Locate the cell with the specified text and output its (x, y) center coordinate. 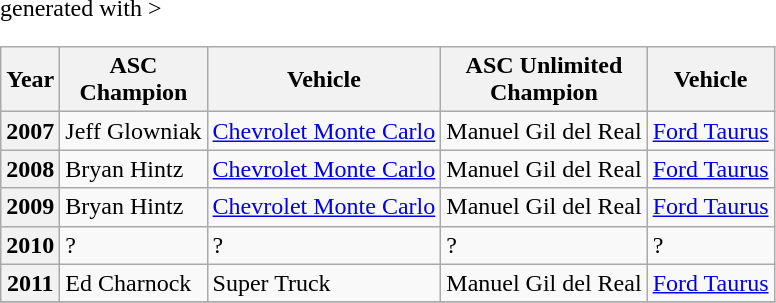
Super Truck (324, 283)
ASC Unlimited Champion (544, 80)
2009 (30, 207)
Ed Charnock (134, 283)
Year (30, 80)
2008 (30, 169)
2011 (30, 283)
Jeff Glowniak (134, 131)
2007 (30, 131)
2010 (30, 245)
ASC Champion (134, 80)
